From the cell containing the given text, extract its center point as [x, y] coordinate. 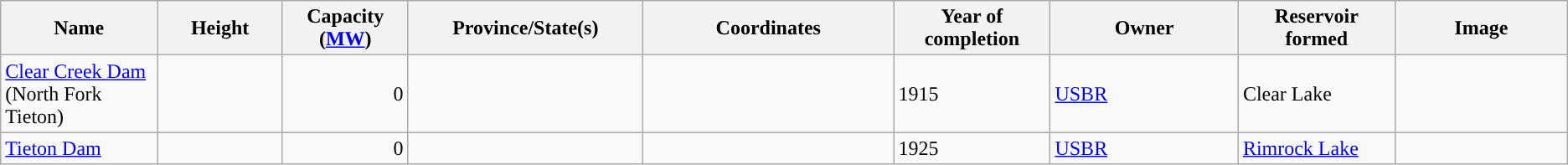
Clear Lake [1317, 94]
Clear Creek Dam (North Fork Tieton) [79, 94]
1925 [972, 148]
Tieton Dam [79, 148]
Reservoir formed [1317, 28]
Owner [1144, 28]
Province/State(s) [526, 28]
Height [220, 28]
Year of completion [972, 28]
Rimrock Lake [1317, 148]
Name [79, 28]
1915 [972, 94]
Capacity (MW) [345, 28]
Coordinates [769, 28]
Image [1481, 28]
